Return the (X, Y) coordinate for the center point of the cell that contains the specified text.  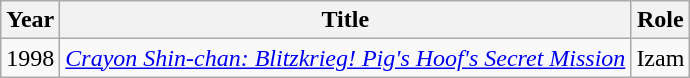
Crayon Shin-chan: Blitzkrieg! Pig's Hoof's Secret Mission (346, 58)
Title (346, 20)
Year (30, 20)
Role (660, 20)
1998 (30, 58)
Izam (660, 58)
